Search for the cell housing the specified text and yield its (X, Y) center coordinate. 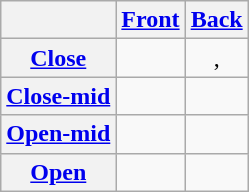
, (216, 58)
Open-mid (58, 134)
Back (216, 20)
Close-mid (58, 96)
Open (58, 172)
Front (150, 20)
Close (58, 58)
